Provide the (x, y) coordinate of the cell's center where the given text is located.  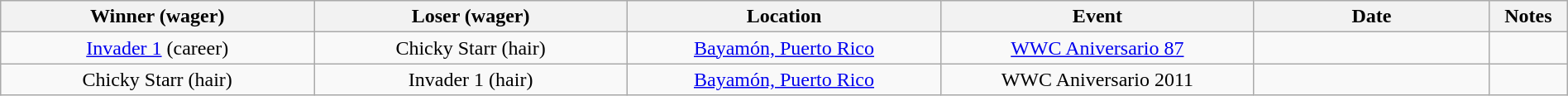
WWC Aniversario 87 (1097, 48)
Date (1371, 17)
Notes (1528, 17)
WWC Aniversario 2011 (1097, 79)
Location (784, 17)
Invader 1 (career) (157, 48)
Invader 1 (hair) (471, 79)
Winner (wager) (157, 17)
Event (1097, 17)
Loser (wager) (471, 17)
